Pinpoint the cell where the given text exists, returning its (x, y) midpoint coordinate. 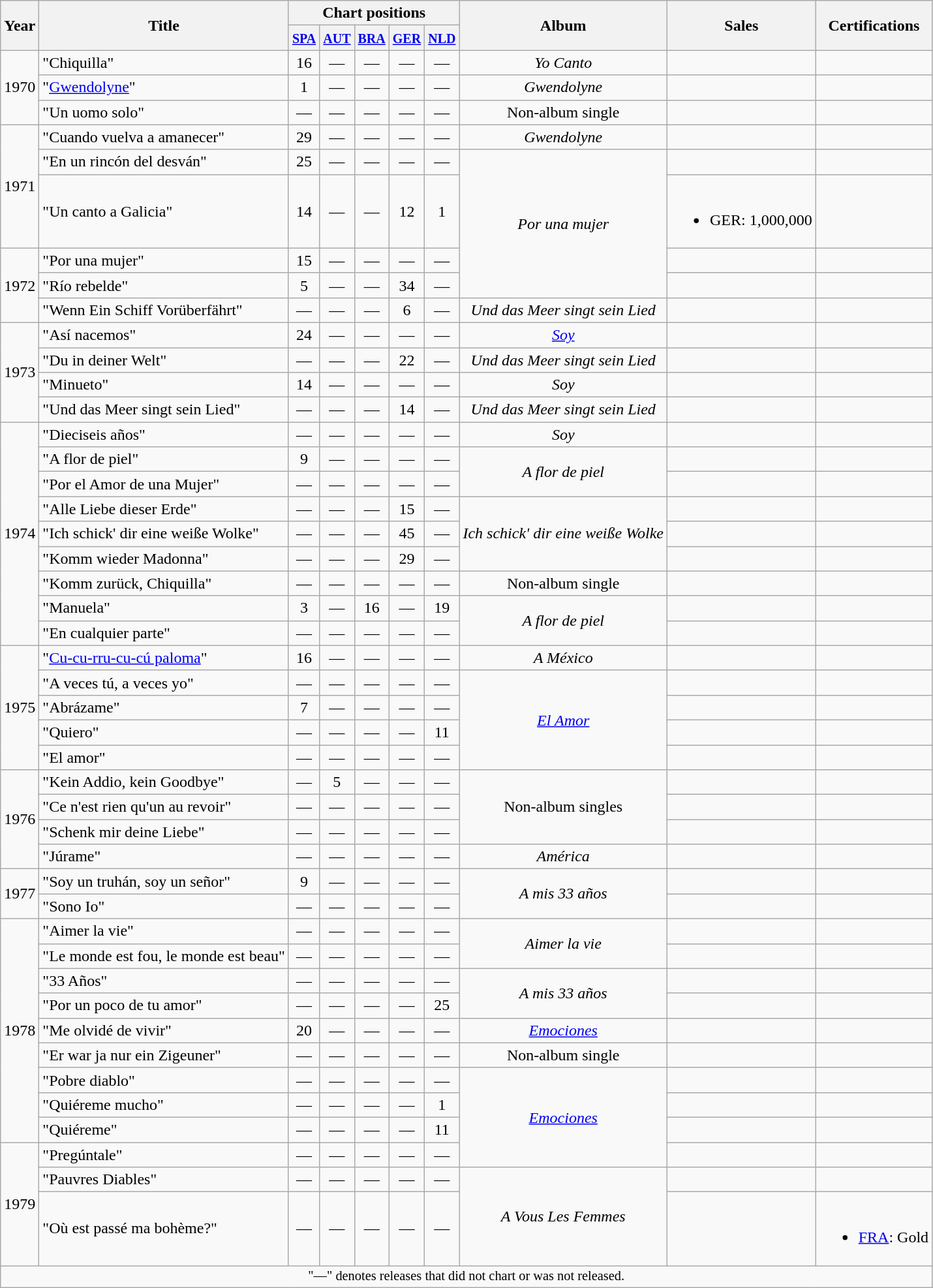
1970 (20, 87)
"Pauvres Diables" (164, 1180)
"Le monde est fou, le monde est beau" (164, 956)
"El amor" (164, 758)
Yo Canto (564, 63)
"33 Años" (164, 981)
6 (406, 310)
"Ich schick' dir eine weiße Wolke" (164, 534)
"Ce n'est rien qu'un au revoir" (164, 807)
"En cualquier parte" (164, 633)
"Chiquilla" (164, 63)
"Du in deiner Welt" (164, 360)
"Júrame" (164, 857)
"A flor de piel" (164, 459)
"Sono Io" (164, 906)
1979 (20, 1203)
Por una mujer (564, 223)
Certifications (874, 25)
"Er war ja nur ein Zigeuner" (164, 1055)
Title (164, 25)
"Un canto a Galicia" (164, 211)
1974 (20, 534)
A Vous Les Femmes (564, 1216)
"Quiéreme mucho" (164, 1105)
"—" denotes releases that did not chart or was not released. (466, 1277)
Album (564, 25)
Year (20, 25)
"Pregúntale" (164, 1154)
1973 (20, 372)
1972 (20, 285)
"Schenk mir deine Liebe" (164, 832)
"Pobre diablo" (164, 1080)
FRA: Gold (874, 1229)
45 (406, 534)
"Por una mujer" (164, 260)
"En un rincón del desván" (164, 162)
NLD (442, 38)
"Manuela" (164, 608)
SPA (304, 38)
20 (304, 1030)
"Kein Addio, kein Goodbye" (164, 782)
Chart positions (374, 13)
"Por el Amor de una Mujer" (164, 484)
"A veces tú, a veces yo" (164, 682)
"Quiero" (164, 732)
GER: 1,000,000 (741, 211)
34 (406, 285)
1976 (20, 820)
"Abrázame" (164, 707)
19 (442, 608)
22 (406, 360)
"Gwendolyne" (164, 87)
"Aimer la vie" (164, 931)
"Me olvidé de vivir" (164, 1030)
7 (304, 707)
"Así nacemos" (164, 335)
"Komm wieder Madonna" (164, 559)
12 (406, 211)
Aimer la vie (564, 943)
"Soy un truhán, soy un señor" (164, 882)
"Dieciseis años" (164, 435)
Sales (741, 25)
América (564, 857)
1978 (20, 1031)
1975 (20, 707)
"Und das Meer singt sein Lied" (164, 410)
"Minueto" (164, 385)
24 (304, 335)
"Cu-cu-rru-cu-cú paloma" (164, 658)
"Río rebelde" (164, 285)
"Cuando vuelva a amanecer" (164, 137)
3 (304, 608)
"Por un poco de tu amor" (164, 1005)
A México (564, 658)
1971 (20, 187)
"Un uomo solo" (164, 112)
GER (406, 38)
"Où est passé ma bohème?" (164, 1229)
Non-album singles (564, 807)
Ich schick' dir eine weiße Wolke (564, 534)
"Alle Liebe dieser Erde" (164, 509)
"Komm zurück, Chiquilla" (164, 583)
1977 (20, 894)
BRA (372, 38)
AUT (337, 38)
"Wenn Ein Schiff Vorüberfährt" (164, 310)
El Amor (564, 720)
"Quiéreme" (164, 1129)
